Determine the [x, y] coordinate at the center of the cell enclosing the given text.  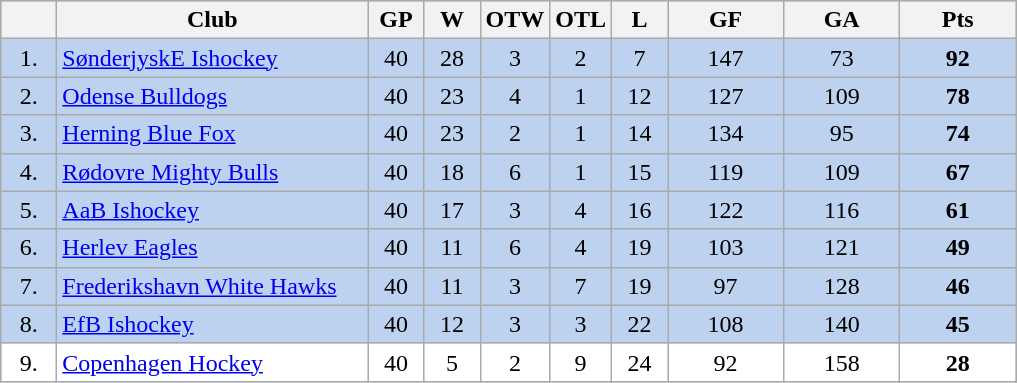
18 [452, 172]
OTL [581, 20]
GF [726, 20]
5 [452, 362]
SønderjyskE Ishockey [212, 58]
73 [842, 58]
Frederikshavn White Hawks [212, 286]
15 [640, 172]
61 [958, 210]
116 [842, 210]
49 [958, 248]
7. [29, 286]
103 [726, 248]
67 [958, 172]
46 [958, 286]
158 [842, 362]
119 [726, 172]
95 [842, 134]
5. [29, 210]
17 [452, 210]
140 [842, 324]
8. [29, 324]
Herlev Eagles [212, 248]
9 [581, 362]
Odense Bulldogs [212, 96]
Pts [958, 20]
9. [29, 362]
W [452, 20]
GA [842, 20]
Copenhagen Hockey [212, 362]
108 [726, 324]
16 [640, 210]
147 [726, 58]
74 [958, 134]
128 [842, 286]
2. [29, 96]
22 [640, 324]
Rødovre Mighty Bulls [212, 172]
Club [212, 20]
L [640, 20]
127 [726, 96]
134 [726, 134]
4. [29, 172]
24 [640, 362]
OTW [515, 20]
78 [958, 96]
122 [726, 210]
EfB Ishockey [212, 324]
Herning Blue Fox [212, 134]
GP [396, 20]
45 [958, 324]
121 [842, 248]
97 [726, 286]
AaB Ishockey [212, 210]
14 [640, 134]
3. [29, 134]
6. [29, 248]
1. [29, 58]
